Return the (x, y) coordinate for the center point of the cell that contains the specified text.  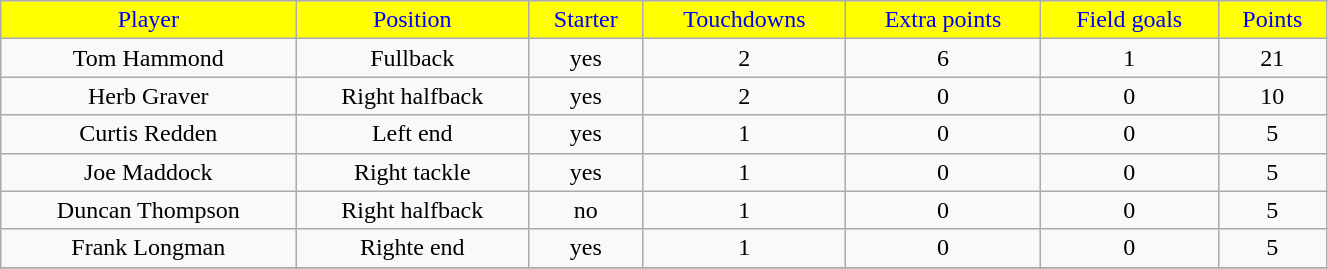
Starter (586, 20)
Fullback (412, 58)
Field goals (1129, 20)
Points (1272, 20)
Joe Maddock (148, 172)
Touchdowns (744, 20)
Herb Graver (148, 96)
Curtis Redden (148, 134)
Position (412, 20)
6 (943, 58)
Extra points (943, 20)
Tom Hammond (148, 58)
21 (1272, 58)
Frank Longman (148, 248)
no (586, 210)
Righte end (412, 248)
Left end (412, 134)
Duncan Thompson (148, 210)
Right tackle (412, 172)
Player (148, 20)
10 (1272, 96)
